Output the (x, y) coordinate of the center of the cell containing the given text.  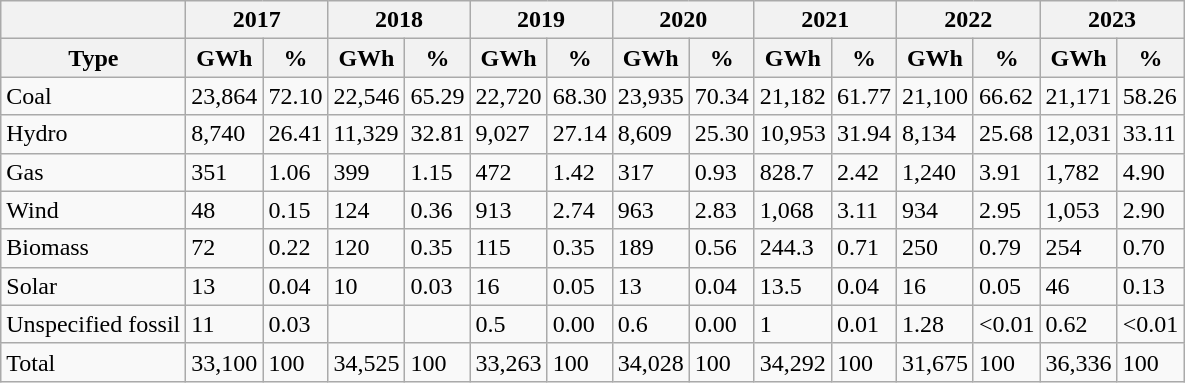
8,134 (934, 134)
2.90 (1150, 210)
2.42 (864, 172)
4.90 (1150, 172)
0.22 (296, 248)
124 (366, 210)
Total (94, 362)
1,053 (1078, 210)
Coal (94, 96)
0.15 (296, 210)
317 (650, 172)
Type (94, 58)
913 (508, 210)
2019 (541, 20)
25.68 (1006, 134)
31,675 (934, 362)
23,935 (650, 96)
3.91 (1006, 172)
2.95 (1006, 210)
1,068 (792, 210)
27.14 (580, 134)
33,100 (224, 362)
36,336 (1078, 362)
22,720 (508, 96)
1,782 (1078, 172)
1.06 (296, 172)
963 (650, 210)
11,329 (366, 134)
1.28 (934, 324)
31.94 (864, 134)
0.01 (864, 324)
33,263 (508, 362)
8,609 (650, 134)
Solar (94, 286)
189 (650, 248)
72.10 (296, 96)
Wind (94, 210)
472 (508, 172)
65.29 (438, 96)
120 (366, 248)
254 (1078, 248)
Biomass (94, 248)
25.30 (722, 134)
828.7 (792, 172)
21,171 (1078, 96)
0.79 (1006, 248)
2018 (399, 20)
1.42 (580, 172)
0.56 (722, 248)
0.13 (1150, 286)
61.77 (864, 96)
11 (224, 324)
12,031 (1078, 134)
72 (224, 248)
399 (366, 172)
2017 (257, 20)
2.83 (722, 210)
58.26 (1150, 96)
244.3 (792, 248)
70.34 (722, 96)
934 (934, 210)
0.6 (650, 324)
0.5 (508, 324)
21,100 (934, 96)
2.74 (580, 210)
34,525 (366, 362)
0.93 (722, 172)
8,740 (224, 134)
33.11 (1150, 134)
0.71 (864, 248)
2020 (683, 20)
3.11 (864, 210)
0.70 (1150, 248)
1,240 (934, 172)
34,028 (650, 362)
10 (366, 286)
46 (1078, 286)
351 (224, 172)
1 (792, 324)
Hydro (94, 134)
23,864 (224, 96)
21,182 (792, 96)
32.81 (438, 134)
250 (934, 248)
2022 (968, 20)
26.41 (296, 134)
Gas (94, 172)
2021 (825, 20)
1.15 (438, 172)
13.5 (792, 286)
22,546 (366, 96)
9,027 (508, 134)
2023 (1112, 20)
0.62 (1078, 324)
0.36 (438, 210)
115 (508, 248)
10,953 (792, 134)
48 (224, 210)
66.62 (1006, 96)
Unspecified fossil (94, 324)
68.30 (580, 96)
34,292 (792, 362)
